From the cell containing the given text, extract its center point as [X, Y] coordinate. 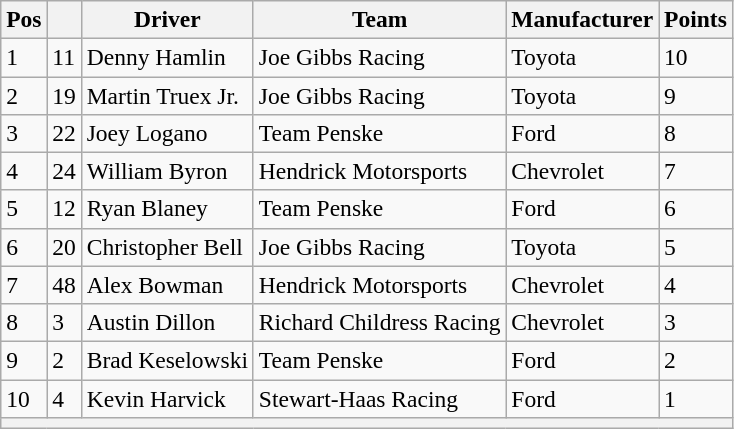
Richard Childress Racing [379, 322]
Brad Keselowski [167, 360]
Ryan Blaney [167, 209]
11 [64, 57]
Alex Bowman [167, 285]
Manufacturer [582, 19]
Driver [167, 19]
Pos [24, 19]
Points [696, 19]
Denny Hamlin [167, 57]
48 [64, 285]
Kevin Harvick [167, 398]
Christopher Bell [167, 247]
19 [64, 95]
22 [64, 133]
20 [64, 247]
Joey Logano [167, 133]
Austin Dillon [167, 322]
William Byron [167, 171]
12 [64, 209]
24 [64, 171]
Team [379, 19]
Martin Truex Jr. [167, 95]
Stewart-Haas Racing [379, 398]
